Determine the (x, y) coordinate at the center of the cell enclosing the given text.  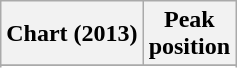
Peakposition (189, 34)
Chart (2013) (72, 34)
